For the text-containing cell, return its midpoint in (x, y) coordinate format. 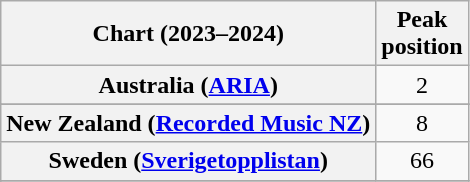
Australia (ARIA) (188, 85)
Peakposition (422, 34)
Chart (2023–2024) (188, 34)
New Zealand (Recorded Music NZ) (188, 123)
Sweden (Sverigetopplistan) (188, 161)
66 (422, 161)
2 (422, 85)
8 (422, 123)
